Pinpoint the cell where the given text exists, returning its (X, Y) midpoint coordinate. 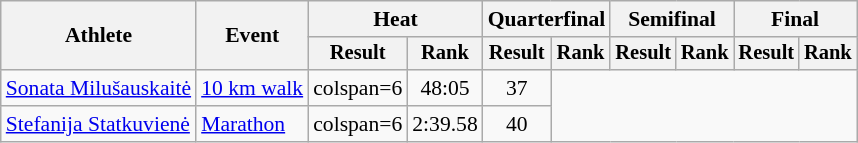
Stefanija Statkuvienė (98, 124)
Heat (396, 19)
Event (252, 36)
37 (517, 88)
48:05 (444, 88)
Final (796, 19)
10 km walk (252, 88)
Quarterfinal (547, 19)
Semifinal (672, 19)
2:39.58 (444, 124)
Sonata Milušauskaitė (98, 88)
Athlete (98, 36)
40 (517, 124)
Marathon (252, 124)
